Search for the cell housing the specified text and yield its (X, Y) center coordinate. 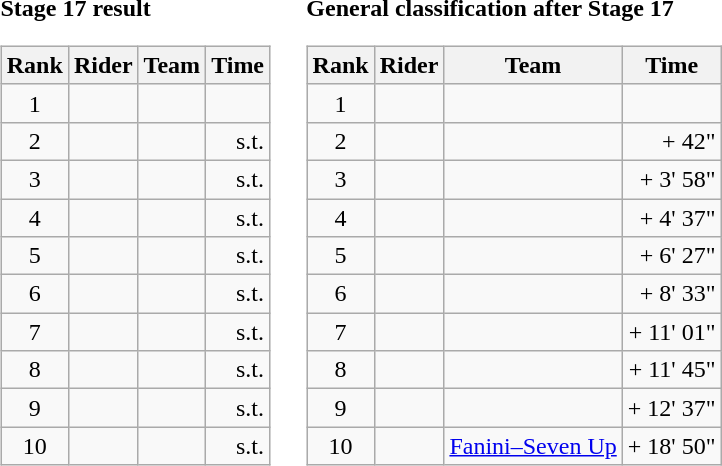
+ 18' 50" (672, 446)
Fanini–Seven Up (533, 446)
+ 42" (672, 141)
+ 11' 01" (672, 332)
+ 11' 45" (672, 370)
+ 4' 37" (672, 217)
+ 6' 27" (672, 256)
+ 3' 58" (672, 179)
+ 12' 37" (672, 408)
+ 8' 33" (672, 294)
